Scan for the cell matching the given text and deliver its (X, Y) coordinate at center. 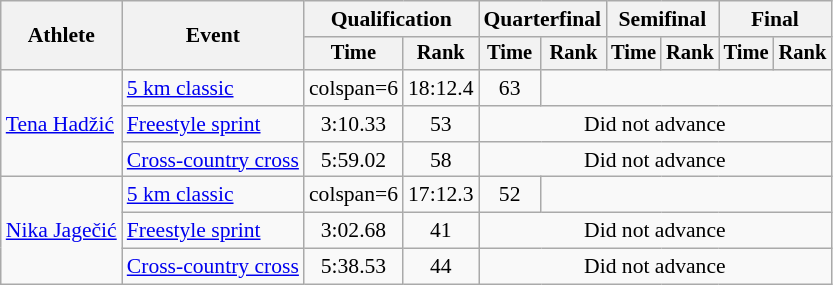
Final (775, 19)
17:12.3 (440, 195)
44 (440, 267)
Tena Hadžić (62, 124)
Semifinal (662, 19)
41 (440, 231)
Nika Jagečić (62, 230)
Quarterfinal (542, 19)
18:12.4 (440, 88)
63 (509, 88)
Qualification (392, 19)
5:38.53 (354, 267)
3:10.33 (354, 124)
52 (509, 195)
Athlete (62, 36)
58 (440, 160)
3:02.68 (354, 231)
53 (440, 124)
Event (213, 36)
5:59.02 (354, 160)
